Extract the [x, y] coordinate from the center of the cell holding the provided text.  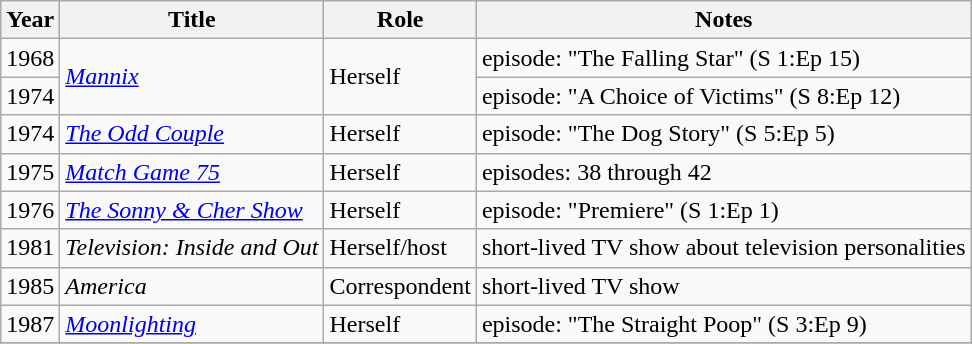
episode: "The Falling Star" (S 1:Ep 15) [724, 58]
America [192, 286]
Mannix [192, 77]
short-lived TV show about television personalities [724, 248]
short-lived TV show [724, 286]
episode: "The Dog Story" (S 5:Ep 5) [724, 134]
The Sonny & Cher Show [192, 210]
episode: "Premiere" (S 1:Ep 1) [724, 210]
1981 [30, 248]
1968 [30, 58]
episode: "The Straight Poop" (S 3:Ep 9) [724, 324]
1976 [30, 210]
Match Game 75 [192, 172]
1985 [30, 286]
1975 [30, 172]
Title [192, 20]
Herself/host [400, 248]
Correspondent [400, 286]
Year [30, 20]
episodes: 38 through 42 [724, 172]
The Odd Couple [192, 134]
Notes [724, 20]
Moonlighting [192, 324]
Television: Inside and Out [192, 248]
episode: "A Choice of Victims" (S 8:Ep 12) [724, 96]
Role [400, 20]
1987 [30, 324]
